Provide the (X, Y) coordinate of the cell's center where the given text is located.  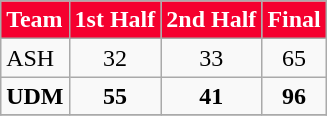
ASH (35, 58)
Team (35, 20)
96 (294, 96)
65 (294, 58)
55 (115, 96)
32 (115, 58)
2nd Half (212, 20)
Final (294, 20)
41 (212, 96)
UDM (35, 96)
33 (212, 58)
1st Half (115, 20)
